Locate the cell with the specified text and output its (x, y) center coordinate. 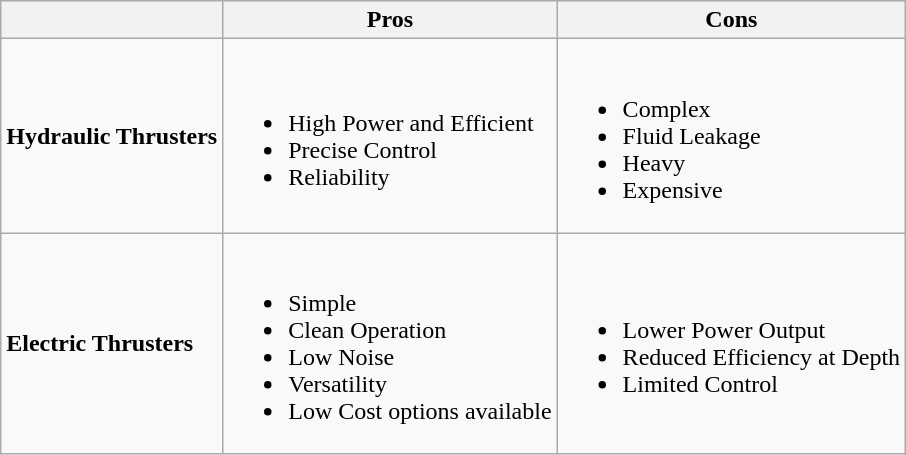
Electric Thrusters (112, 344)
Lower Power OutputReduced Efficiency at DepthLimited Control (732, 344)
Hydraulic Thrusters (112, 136)
Cons (732, 20)
SimpleClean OperationLow NoiseVersatilityLow Cost options available (390, 344)
ComplexFluid LeakageHeavyExpensive (732, 136)
High Power and EfficientPrecise ControlReliability (390, 136)
Pros (390, 20)
